Pinpoint the cell where the given text exists, returning its (x, y) midpoint coordinate. 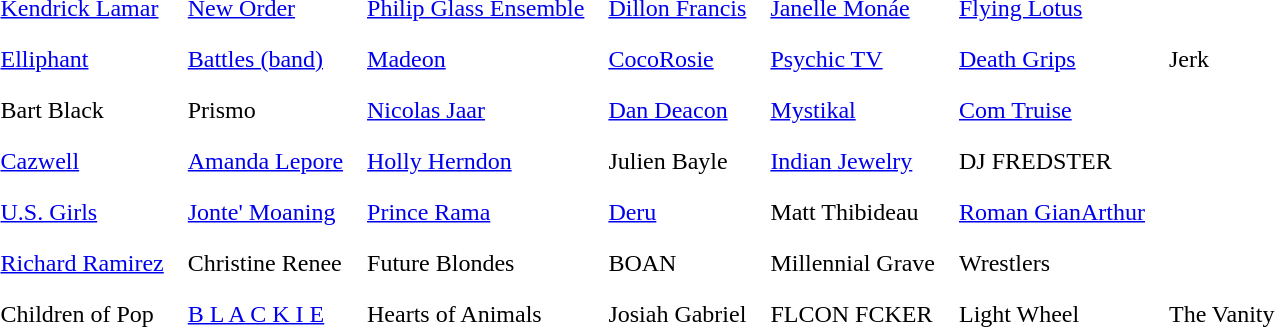
Future Blondes (476, 263)
Indian Jewelry (853, 161)
BOAN (678, 263)
Roman GianArthur (1052, 212)
Mystikal (853, 110)
Holly Herndon (476, 161)
Prismo (265, 110)
Jonte' Moaning (265, 212)
Battles (band) (265, 59)
CocoRosie (678, 59)
Psychic TV (853, 59)
Com Truise (1052, 110)
Prince Rama (476, 212)
Nicolas Jaar (476, 110)
Madeon (476, 59)
Christine Renee (265, 263)
Matt Thibideau (853, 212)
Julien Bayle (678, 161)
Death Grips (1052, 59)
Dan Deacon (678, 110)
Millennial Grave (853, 263)
Deru (678, 212)
Amanda Lepore (265, 161)
DJ FREDSTER (1052, 161)
Wrestlers (1052, 263)
